Find where the given text appears and provide that cell's center as [x, y] coordinate. 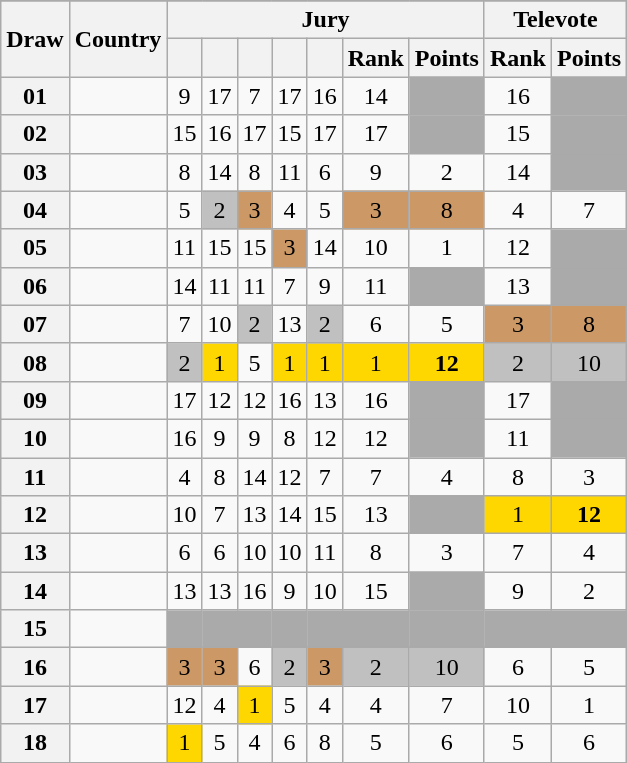
Jury [326, 20]
Draw [35, 39]
06 [35, 286]
Televote [555, 20]
09 [35, 400]
05 [35, 248]
03 [35, 172]
02 [35, 134]
Country [118, 39]
07 [35, 324]
18 [35, 743]
04 [35, 210]
01 [35, 96]
08 [35, 362]
